Scan for the cell matching the given text and deliver its [x, y] coordinate at center. 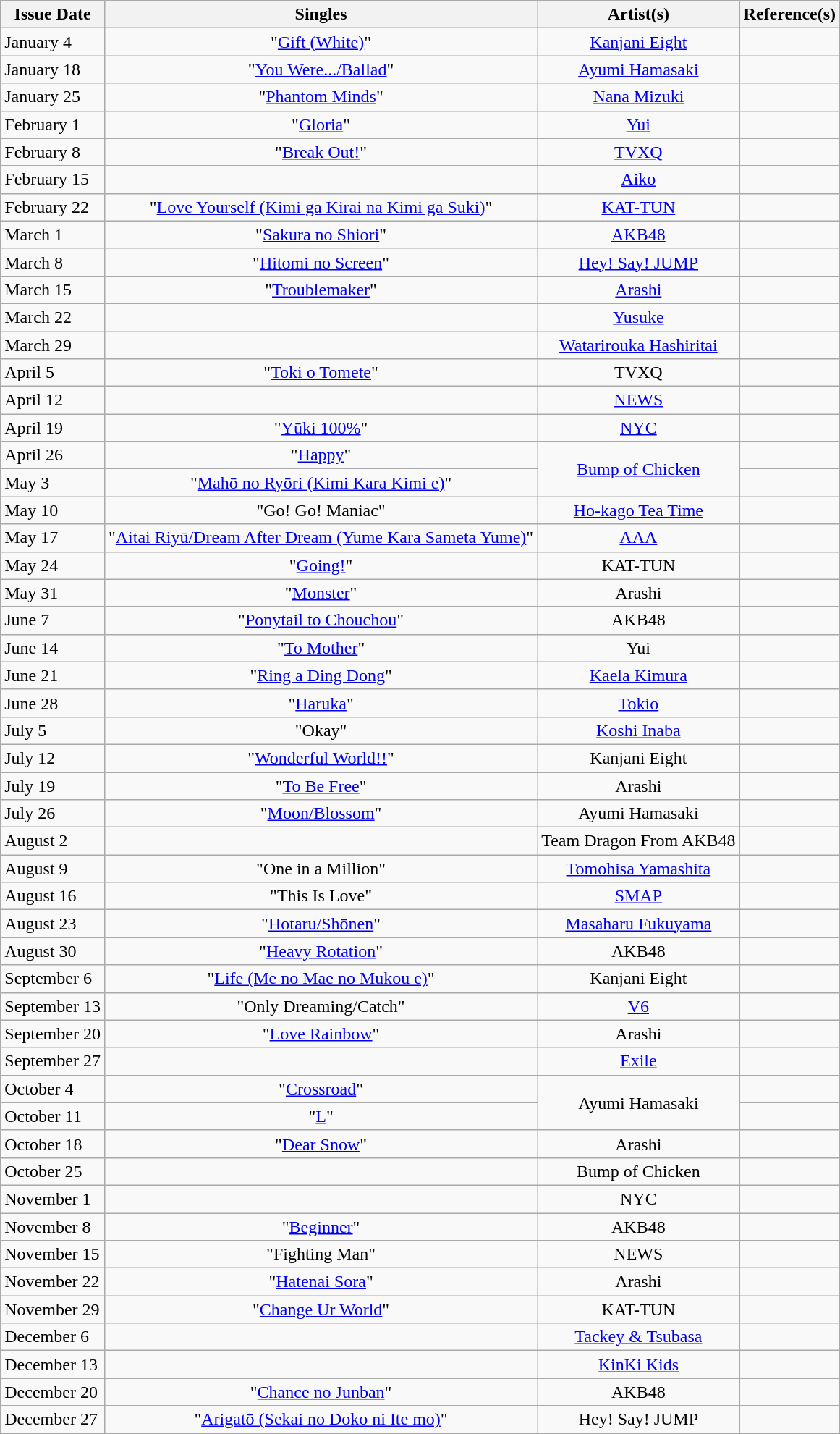
Koshi Inaba [638, 730]
June 21 [53, 675]
February 8 [53, 152]
January 4 [53, 42]
"Beginner" [321, 1227]
December 13 [53, 1365]
SMAP [638, 896]
Tokio [638, 703]
"Crossroad" [321, 1089]
February 22 [53, 207]
Aiko [638, 180]
September 27 [53, 1061]
"Fighting Man" [321, 1254]
April 26 [53, 455]
"Arigatō (Sekai no Doko ni Ite mo)" [321, 1420]
July 26 [53, 814]
November 22 [53, 1282]
March 29 [53, 345]
"Love Yourself (Kimi ga Kirai na Kimi ga Suki)" [321, 207]
Tomohisa Yamashita [638, 869]
Artist(s) [638, 14]
December 6 [53, 1337]
October 18 [53, 1144]
May 31 [53, 593]
September 20 [53, 1034]
August 30 [53, 951]
"Dear Snow" [321, 1144]
February 15 [53, 180]
V6 [638, 1006]
October 11 [53, 1116]
"L" [321, 1116]
November 8 [53, 1227]
July 5 [53, 730]
June 28 [53, 703]
"Hotaru/Shōnen" [321, 924]
August 16 [53, 896]
"Haruka" [321, 703]
"One in a Million" [321, 869]
Issue Date [53, 14]
"Wonderful World!!" [321, 758]
KinKi Kids [638, 1365]
December 27 [53, 1420]
March 22 [53, 317]
"You Were.../Ballad" [321, 69]
"Going!" [321, 565]
"Life (Me no Mae no Mukou e)" [321, 979]
Yusuke [638, 317]
Exile [638, 1061]
"Moon/Blossom" [321, 814]
"Okay" [321, 730]
"Phantom Minds" [321, 97]
"Chance no Junban" [321, 1392]
June 7 [53, 620]
November 1 [53, 1199]
"Ring a Ding Dong" [321, 675]
November 29 [53, 1309]
April 19 [53, 428]
"Toki o Tomete" [321, 373]
July 19 [53, 785]
April 5 [53, 373]
September 13 [53, 1006]
"Go! Go! Maniac" [321, 510]
July 12 [53, 758]
AAA [638, 538]
"Love Rainbow" [321, 1034]
"Aitai Riyū/Dream After Dream (Yume Kara Sameta Yume)" [321, 538]
Reference(s) [790, 14]
"Hitomi no Screen" [321, 262]
"To Mother" [321, 648]
"Happy" [321, 455]
"Gloria" [321, 125]
"Mahō no Ryōri (Kimi Kara Kimi e)" [321, 483]
Singles [321, 14]
March 15 [53, 290]
January 18 [53, 69]
May 10 [53, 510]
"Heavy Rotation" [321, 951]
February 1 [53, 125]
August 9 [53, 869]
November 15 [53, 1254]
April 12 [53, 400]
"This Is Love" [321, 896]
"Yūki 100%" [321, 428]
Ho-kago Tea Time [638, 510]
Watarirouka Hashiritai [638, 345]
"Sakura no Shiori" [321, 235]
December 20 [53, 1392]
Tackey & Tsubasa [638, 1337]
"Hatenai Sora" [321, 1282]
"Change Ur World" [321, 1309]
Kaela Kimura [638, 675]
Masaharu Fukuyama [638, 924]
October 4 [53, 1089]
Nana Mizuki [638, 97]
"Only Dreaming/Catch" [321, 1006]
"Gift (White)" [321, 42]
"To Be Free" [321, 785]
June 14 [53, 648]
March 8 [53, 262]
March 1 [53, 235]
September 6 [53, 979]
May 24 [53, 565]
"Break Out!" [321, 152]
August 2 [53, 841]
May 3 [53, 483]
January 25 [53, 97]
August 23 [53, 924]
"Troublemaker" [321, 290]
"Monster" [321, 593]
"Ponytail to Chouchou" [321, 620]
October 25 [53, 1171]
May 17 [53, 538]
Team Dragon From AKB48 [638, 841]
